Identify which cell holds the provided text, then report its [x, y] central coordinate. 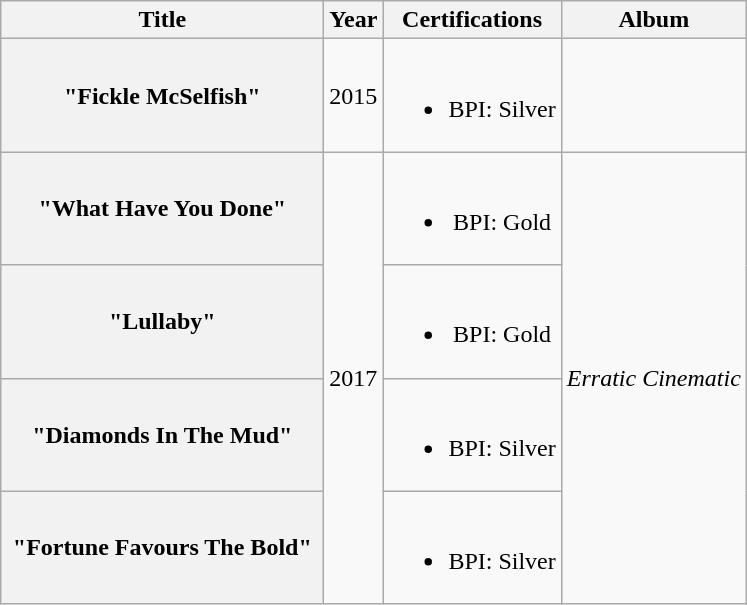
"Fortune Favours The Bold" [162, 548]
"Fickle McSelfish" [162, 96]
"What Have You Done" [162, 208]
"Diamonds In The Mud" [162, 434]
Year [354, 20]
2015 [354, 96]
Erratic Cinematic [654, 378]
Title [162, 20]
2017 [354, 378]
"Lullaby" [162, 322]
Certifications [472, 20]
Album [654, 20]
